Identify which cell holds the provided text, then report its [X, Y] central coordinate. 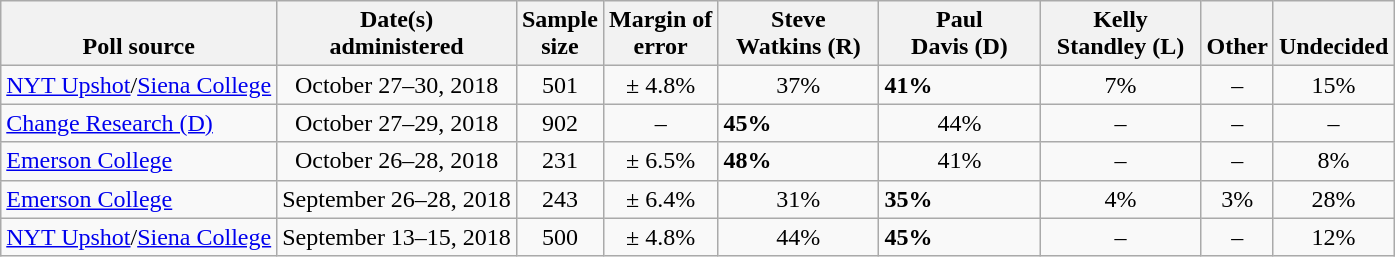
September 13–15, 2018 [397, 237]
Undecided [1333, 34]
± 6.4% [660, 199]
902 [560, 123]
October 27–29, 2018 [397, 123]
Date(s)administered [397, 34]
Poll source [139, 34]
Samplesize [560, 34]
31% [798, 199]
SteveWatkins (R) [798, 34]
28% [1333, 199]
Other [1237, 34]
8% [1333, 161]
PaulDavis (D) [960, 34]
Margin oferror [660, 34]
3% [1237, 199]
500 [560, 237]
7% [1120, 85]
37% [798, 85]
12% [1333, 237]
October 26–28, 2018 [397, 161]
± 6.5% [660, 161]
48% [798, 161]
501 [560, 85]
October 27–30, 2018 [397, 85]
Change Research (D) [139, 123]
September 26–28, 2018 [397, 199]
35% [960, 199]
4% [1120, 199]
243 [560, 199]
KellyStandley (L) [1120, 34]
15% [1333, 85]
231 [560, 161]
